Pinpoint the cell where the given text exists, returning its [x, y] midpoint coordinate. 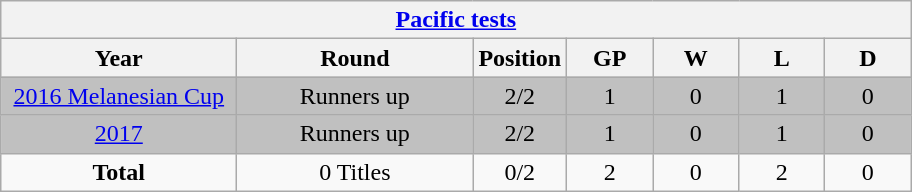
2017 [119, 134]
W [696, 58]
0/2 [520, 172]
L [782, 58]
Total [119, 172]
GP [610, 58]
Round [355, 58]
Position [520, 58]
Pacific tests [456, 20]
Year [119, 58]
D [868, 58]
2016 Melanesian Cup [119, 96]
0 Titles [355, 172]
